Output the [X, Y] coordinate of the center of the cell containing the given text.  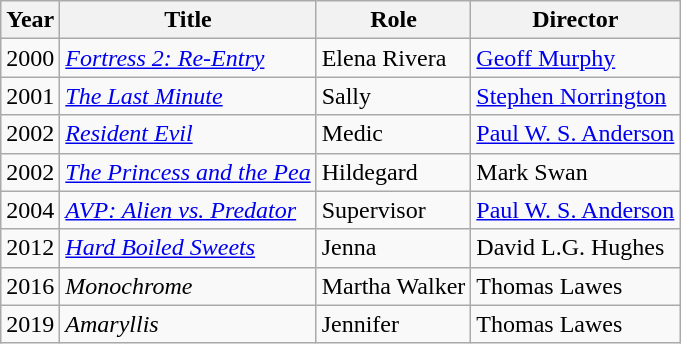
Sally [394, 96]
Elena Rivera [394, 58]
2012 [30, 248]
AVP: Alien vs. Predator [188, 210]
Amaryllis [188, 324]
Hard Boiled Sweets [188, 248]
Title [188, 20]
Geoff Murphy [576, 58]
Director [576, 20]
2016 [30, 286]
Mark Swan [576, 172]
Jenna [394, 248]
2019 [30, 324]
Monochrome [188, 286]
Hildegard [394, 172]
Resident Evil [188, 134]
The Princess and the Pea [188, 172]
Medic [394, 134]
Jennifer [394, 324]
David L.G. Hughes [576, 248]
Stephen Norrington [576, 96]
Supervisor [394, 210]
Role [394, 20]
2004 [30, 210]
The Last Minute [188, 96]
Martha Walker [394, 286]
2000 [30, 58]
Fortress 2: Re-Entry [188, 58]
Year [30, 20]
2001 [30, 96]
